Return the [x, y] coordinate for the center point of the cell that contains the specified text.  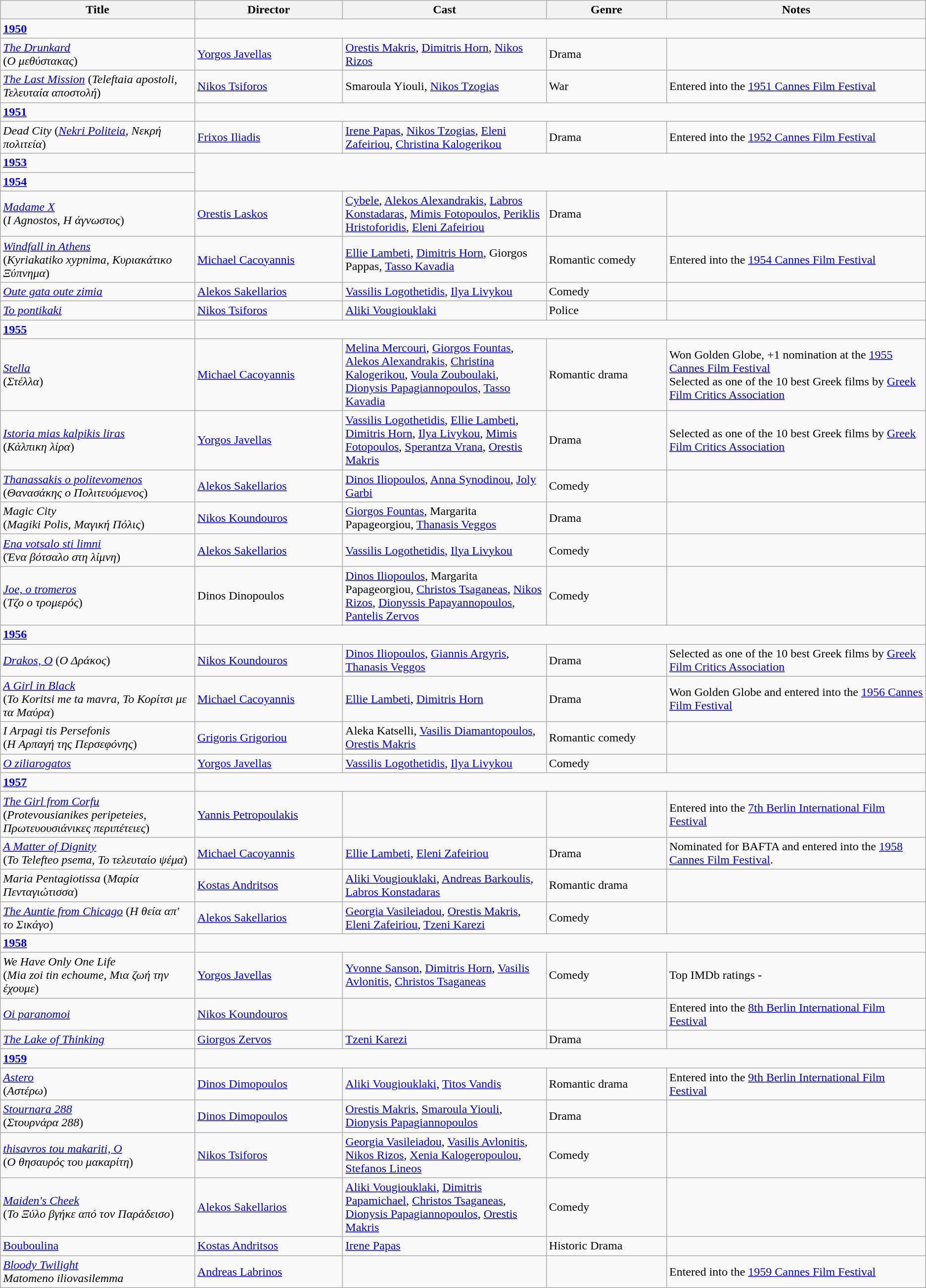
Entered into the 7th Berlin International Film Festival [796, 814]
1954 [98, 182]
Dinos Iliopoulos, Anna Synodinou, Joly Garbi [444, 486]
The Last Mission (Teleftaia apostoli, Τελευταία αποστολή) [98, 86]
Top IMDb ratings - [796, 975]
To pontikaki [98, 310]
Yannis Petropoulakis [269, 814]
Bloody TwilightMatomeno iliovasilemma [98, 1271]
Entered into the 9th Berlin International Film Festival [796, 1084]
Grigoris Grigoriou [269, 738]
Yvonne Sanson, Dimitris Horn, Vasilis Avlonitis, Christos Tsaganeas [444, 975]
Windfall in Athens(Kyriakatiko xypnima, Κυριακάτικο Ξύπνημα) [98, 259]
Notes [796, 10]
Dinos Dinopoulos [269, 596]
We Have Only One Life(Mia zoi tin echoume, Μια ζωή την έχουμε) [98, 975]
Oute gata oute zimia [98, 291]
Entered into the 1959 Cannes Film Festival [796, 1271]
1955 [98, 329]
Smaroula Υiouli, Nikos Tzogias [444, 86]
Frixos Iliadis [269, 138]
Thanassakis o politevomenos(Θανασάκης ο Πολιτευόμενος) [98, 486]
Orestis Laskos [269, 214]
Historic Drama [606, 1246]
Georgia Vasileiadou, Orestis Makris, Eleni Zafeiriou, Tzeni Karezi [444, 917]
The Drunkard (Ο μεθύστακας) [98, 54]
Director [269, 10]
thisavros tou makariti, O(Ο θησαυρός του μακαρίτη) [98, 1155]
O ziliarogatos [98, 763]
I Arpagi tis Persefonis(Η Αρπαγή της Περσεφόνης) [98, 738]
The Girl from Corfu (Protevousianikes peripeteies, Πρωτευουσιάνικες περιπέτειες) [98, 814]
Aliki Vougiouklaki, Titos Vandis [444, 1084]
The Lake of Thinking [98, 1040]
Giorgos Fountas, Margarita Papageorgiou, Thanasis Veggos [444, 518]
Stournara 288(Στουρνάρα 288) [98, 1116]
Bouboulina [98, 1246]
Won Golden Globe and entered into the 1956 Cannes Film Festival [796, 699]
Melina Mercouri, Giorgos Fountas, Alekos Alexandrakis, Christina Kalogerikou, Voula Zouboulaki, Dionysis Papagiannopoulos, Tasso Kavadia [444, 375]
Istoria mias kalpikis liras(Κάλπικη λίρα) [98, 440]
Oi paranomoi [98, 1014]
Won Golden Globe, +1 nomination at the 1955 Cannes Film Festival Selected as one of the 10 best Greek films by Greek Film Critics Association [796, 375]
A Matter of Dignity(To Telefteo psema, Το τελευταίο ψέμα) [98, 853]
Tzeni Karezi [444, 1040]
Dinos Iliopoulos, Giannis Argyris, Thanasis Veggos [444, 660]
Andreas Labrinos [269, 1271]
Cybele, Alekos Alexandrakis, Labros Konstadaras, Mimis Fotopoulos, Periklis Hristoforidis, Eleni Zafeiriou [444, 214]
Nominated for BAFTA and entered into the 1958 Cannes Film Festival. [796, 853]
Georgia Vasileiadou, Vasilis Avlonitis, Nikos Rizos, Xenia Kalogeropoulou, Stefanos Lineos [444, 1155]
Magic City(Magiki Polis, Μαγική Πόλις) [98, 518]
Astero(Αστέρω) [98, 1084]
1950 [98, 29]
Orestis Makris, Dimitris Horn, Nikos Rizos [444, 54]
Irene Papas, Nikos Tzogias, Eleni Zafeiriou, Christina Kalogerikou [444, 138]
Maiden's Cheek(Το Ξύλο βγήκε από τον Παράδεισο) [98, 1207]
Vassilis Logothetidis, Ellie Lambeti, Dimitris Horn, Ilya Livykou, Mimis Fotopoulos, Sperantza Vrana, Orestis Makris [444, 440]
Madame X(I Agnostos, Η άγνωστος) [98, 214]
Entered into the 1952 Cannes Film Festival [796, 138]
1951 [98, 112]
Ellie Lambeti, Dimitris Horn [444, 699]
Entered into the 1954 Cannes Film Festival [796, 259]
Dinos Iliopoulos, Margarita Papageorgiou, Christos Tsaganeas, Nikos Rizos, Dionyssis Papayannopoulos, Pantelis Zervos [444, 596]
Orestis Makris, Smaroula Yiouli, Dionysis Papagiannopoulos [444, 1116]
1953 [98, 163]
Entered into the 8th Berlin International Film Festival [796, 1014]
Joe, o tromeros(Τζο ο τρομερός) [98, 596]
1959 [98, 1058]
Dead City (Nekri Politeia, Νεκρή πολιτεία) [98, 138]
1958 [98, 943]
Stella(Στέλλα) [98, 375]
Ena votsalo sti limni(Ένα βότσαλο στη λίμνη) [98, 550]
Ellie Lambeti, Eleni Zafeiriou [444, 853]
Aleka Katselli, Vasilis Diamantopoulos, Orestis Makris [444, 738]
Irene Papas [444, 1246]
Maria Pentagiotissa (Μαρία Πενταγιώτισσα) [98, 885]
1956 [98, 635]
The Auntie from Chicago (Η θεία απ' το Σικάγο) [98, 917]
Police [606, 310]
Genre [606, 10]
1957 [98, 782]
Aliki Vougiouklaki, Dimitris Papamichael, Christos Tsaganeas, Dionysis Papagiannopoulos, Orestis Makris [444, 1207]
Aliki Vougiouklaki, Andreas Barkoulis, Labros Konstadaras [444, 885]
War [606, 86]
Cast [444, 10]
A Girl in Black(To Koritsi me ta mavra, Το Κορίτσι με τα Μαύρα) [98, 699]
Title [98, 10]
Entered into the 1951 Cannes Film Festival [796, 86]
Ellie Lambeti, Dimitris Horn, Giorgos Pappas, Tasso Kavadia [444, 259]
Giorgos Zervos [269, 1040]
Drakos, O (Ο Δράκος) [98, 660]
Aliki Vougiouklaki [444, 310]
